Output the [x, y] coordinate of the center of the cell containing the given text.  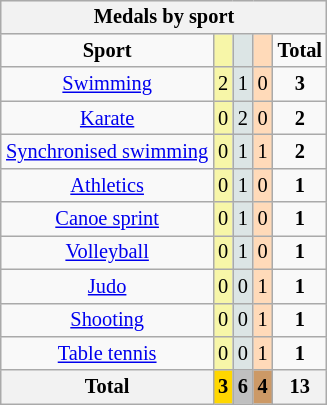
Shooting [107, 320]
Swimming [107, 84]
Karate [107, 118]
Canoe sprint [107, 219]
Table tennis [107, 354]
4 [263, 387]
13 [300, 387]
Judo [107, 286]
Medals by sport [164, 17]
Sport [107, 51]
6 [243, 387]
Volleyball [107, 253]
Synchronised swimming [107, 152]
Athletics [107, 185]
